Detect which cell encompasses the target text, then output its [x, y] center coordinate. 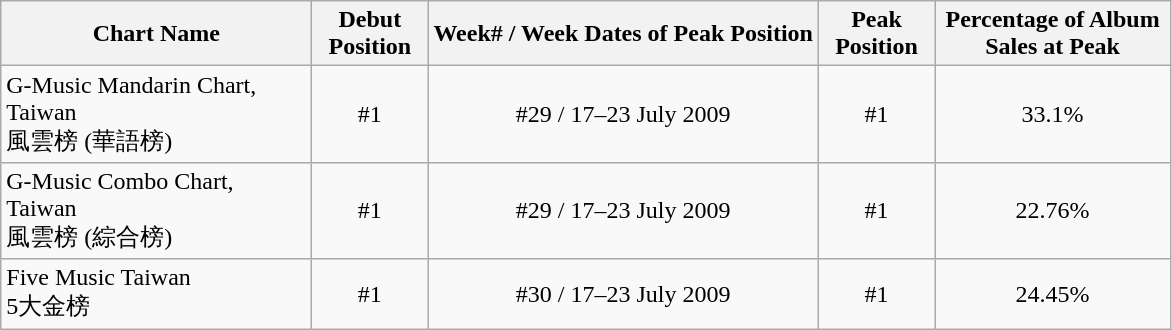
#30 / 17–23 July 2009 [624, 294]
Five Music Taiwan5大金榜 [156, 294]
Peak Position [876, 34]
G-Music Combo Chart, Taiwan風雲榜 (綜合榜) [156, 210]
24.45% [1053, 294]
G-Music Mandarin Chart, Taiwan風雲榜 (華語榜) [156, 114]
Percentage of Album Sales at Peak [1053, 34]
22.76% [1053, 210]
Week# / Week Dates of Peak Position [624, 34]
Chart Name [156, 34]
33.1% [1053, 114]
Debut Position [370, 34]
